Search for the cell housing the specified text and yield its [x, y] center coordinate. 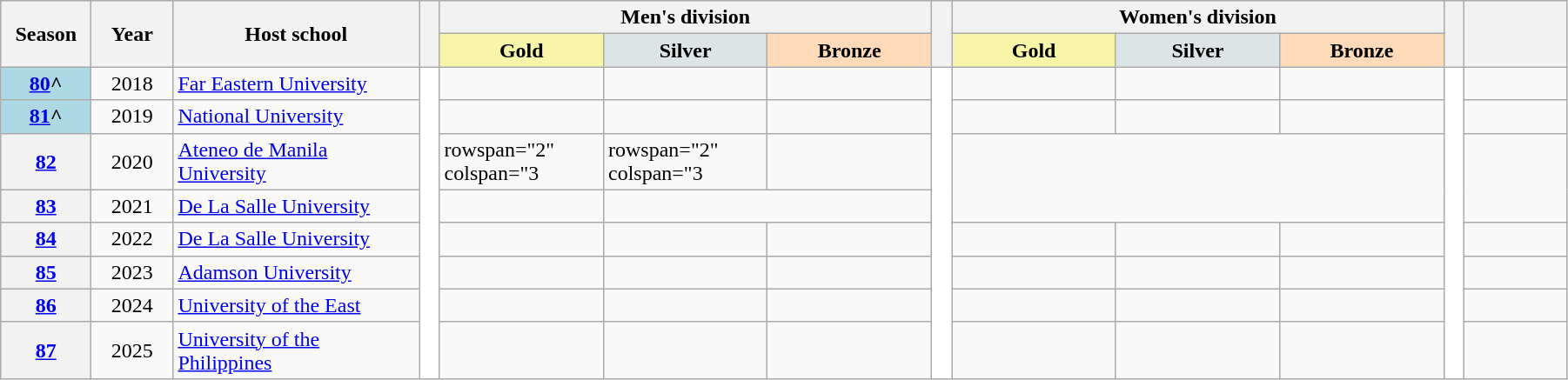
80^ [46, 83]
2024 [132, 305]
2019 [132, 117]
2020 [132, 162]
84 [46, 239]
81^ [46, 117]
2022 [132, 239]
87 [46, 350]
University of the East [296, 305]
85 [46, 272]
University of the Philippines [296, 350]
Season [46, 34]
Ateneo de Manila University [296, 162]
82 [46, 162]
2018 [132, 83]
National University [296, 117]
2025 [132, 350]
2021 [132, 206]
Far Eastern University [296, 83]
83 [46, 206]
Adamson University [296, 272]
Year [132, 34]
86 [46, 305]
Men's division [686, 17]
Women's division [1197, 17]
Host school [296, 34]
2023 [132, 272]
